Return (X, Y) of the center of cell containing provided text 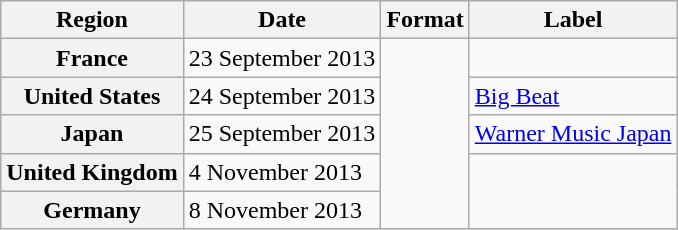
25 September 2013 (282, 134)
Warner Music Japan (573, 134)
4 November 2013 (282, 172)
Japan (92, 134)
Germany (92, 210)
United Kingdom (92, 172)
France (92, 58)
Label (573, 20)
23 September 2013 (282, 58)
8 November 2013 (282, 210)
Region (92, 20)
24 September 2013 (282, 96)
Big Beat (573, 96)
United States (92, 96)
Date (282, 20)
Format (425, 20)
